Pinpoint the cell where the given text exists, returning its (X, Y) midpoint coordinate. 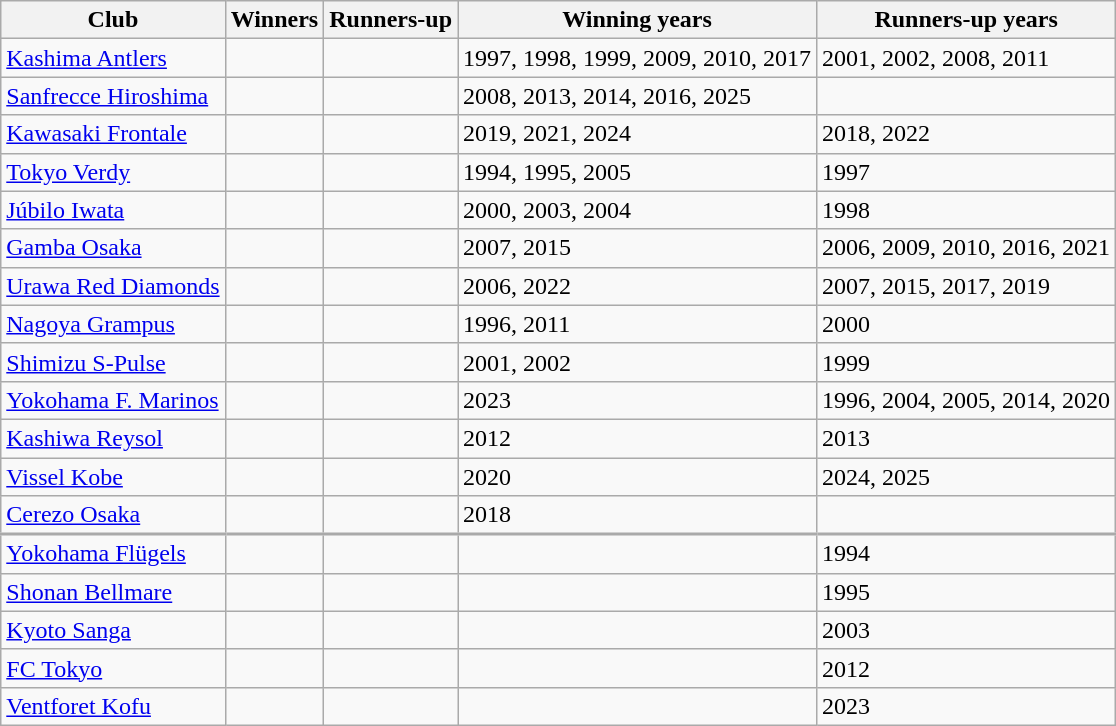
1996, 2011 (638, 324)
Júbilo Iwata (113, 210)
1997, 1998, 1999, 2009, 2010, 2017 (638, 58)
2001, 2002, 2008, 2011 (966, 58)
2007, 2015, 2017, 2019 (966, 286)
1998 (966, 210)
Runners-up years (966, 20)
2019, 2021, 2024 (638, 134)
2008, 2013, 2014, 2016, 2025 (638, 96)
Sanfrecce Hiroshima (113, 96)
2020 (638, 477)
2018 (638, 516)
Kashima Antlers (113, 58)
Nagoya Grampus (113, 324)
Winners (274, 20)
Shonan Bellmare (113, 592)
1997 (966, 172)
Shimizu S-Pulse (113, 362)
Club (113, 20)
2007, 2015 (638, 248)
Runners-up (391, 20)
2001, 2002 (638, 362)
Kyoto Sanga (113, 630)
Gamba Osaka (113, 248)
1999 (966, 362)
2006, 2009, 2010, 2016, 2021 (966, 248)
Tokyo Verdy (113, 172)
2024, 2025 (966, 477)
2006, 2022 (638, 286)
Ventforet Kofu (113, 706)
Cerezo Osaka (113, 516)
Vissel Kobe (113, 477)
1994 (966, 554)
2000, 2003, 2004 (638, 210)
Winning years (638, 20)
Yokohama Flügels (113, 554)
2018, 2022 (966, 134)
2013 (966, 438)
2000 (966, 324)
Kashiwa Reysol (113, 438)
Kawasaki Frontale (113, 134)
1994, 1995, 2005 (638, 172)
1995 (966, 592)
1996, 2004, 2005, 2014, 2020 (966, 400)
Urawa Red Diamonds (113, 286)
2003 (966, 630)
FC Tokyo (113, 668)
Yokohama F. Marinos (113, 400)
